Identify which cell holds the provided text, then report its (X, Y) central coordinate. 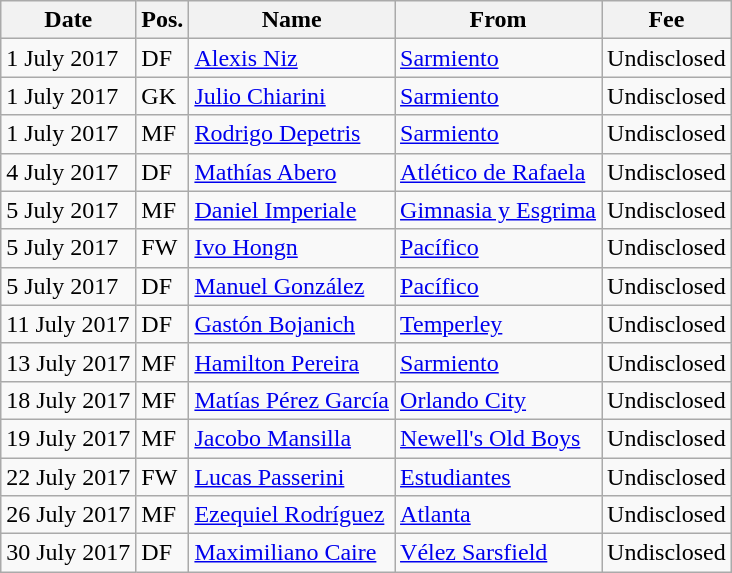
Julio Chiarini (292, 96)
Manuel González (292, 286)
Vélez Sarsfield (498, 553)
Estudiantes (498, 477)
Alexis Niz (292, 58)
30 July 2017 (68, 553)
Gimnasia y Esgrima (498, 210)
Pos. (162, 20)
Ezequiel Rodríguez (292, 515)
From (498, 20)
Jacobo Mansilla (292, 438)
4 July 2017 (68, 172)
Atlanta (498, 515)
Lucas Passerini (292, 477)
Atlético de Rafaela (498, 172)
Temperley (498, 324)
Rodrigo Depetris (292, 134)
Name (292, 20)
Mathías Abero (292, 172)
Fee (667, 20)
Newell's Old Boys (498, 438)
Ivo Hongn (292, 248)
26 July 2017 (68, 515)
Daniel Imperiale (292, 210)
Hamilton Pereira (292, 362)
Date (68, 20)
11 July 2017 (68, 324)
22 July 2017 (68, 477)
Gastón Bojanich (292, 324)
Matías Pérez García (292, 400)
Maximiliano Caire (292, 553)
18 July 2017 (68, 400)
19 July 2017 (68, 438)
Orlando City (498, 400)
13 July 2017 (68, 362)
GK (162, 96)
